Locate the cell with the specified text and output its [X, Y] center coordinate. 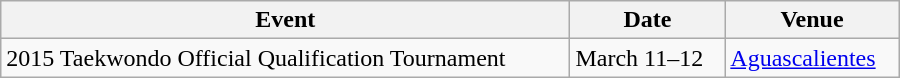
Aguascalientes [812, 58]
Venue [812, 20]
2015 Taekwondo Official Qualification Tournament [286, 58]
Event [286, 20]
March 11–12 [648, 58]
Date [648, 20]
